From the cell containing the given text, extract its center point as [x, y] coordinate. 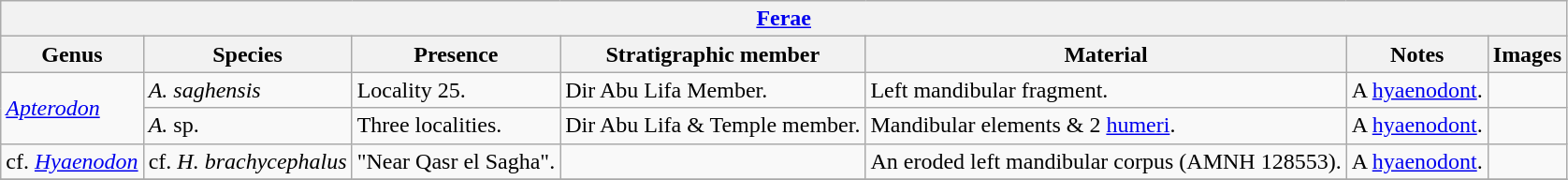
Stratigraphic member [713, 54]
A. saghensis [247, 90]
Ferae [784, 19]
Locality 25. [457, 90]
Genus [72, 54]
Species [247, 54]
Left mandibular fragment. [1106, 90]
Presence [457, 54]
Images [1527, 54]
Apterodon [72, 108]
Notes [1416, 54]
Mandibular elements & 2 humeri. [1106, 126]
Dir Abu Lifa & Temple member. [713, 126]
cf. H. brachycephalus [247, 161]
Material [1106, 54]
A. sp. [247, 126]
cf. Hyaenodon [72, 161]
An eroded left mandibular corpus (AMNH 128553). [1106, 161]
Three localities. [457, 126]
Dir Abu Lifa Member. [713, 90]
"Near Qasr el Sagha". [457, 161]
